Return the (x, y) coordinate for the center point of the cell that contains the specified text.  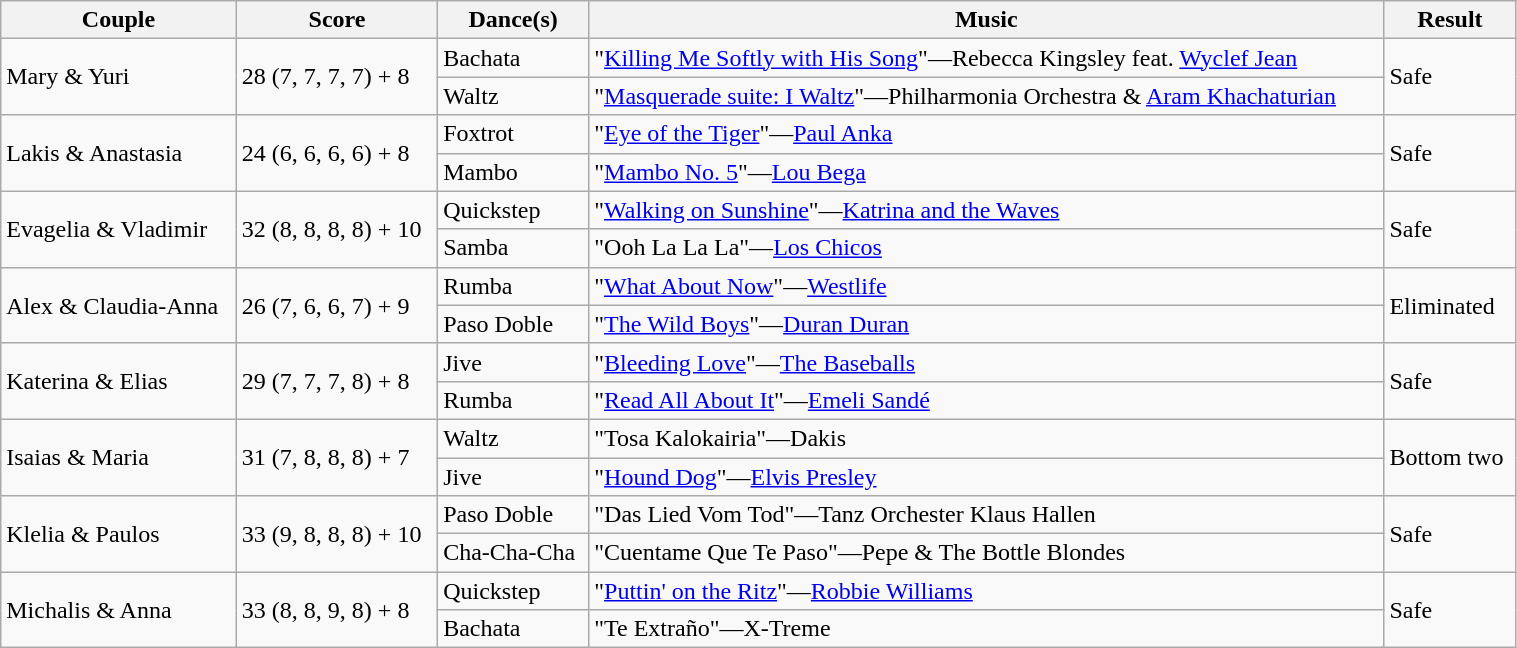
Samba (514, 248)
Lakis & Anastasia (119, 153)
Eliminated (1450, 305)
Result (1450, 20)
Mary & Yuri (119, 77)
Bottom two (1450, 457)
Klelia & Paulos (119, 534)
Cha-Cha-Cha (514, 553)
"Read All About It"—Emeli Sandé (986, 400)
Foxtrot (514, 134)
"Cuentame Que Te Paso"—Pepe & The Bottle Blondes (986, 553)
"The Wild Boys"—Duran Duran (986, 324)
Michalis & Anna (119, 610)
"Bleeding Love"—The Baseballs (986, 362)
"Te Extraño"—X-Treme (986, 629)
"Killing Me Softly with His Song"—Rebecca Kingsley feat. Wyclef Jean (986, 58)
Music (986, 20)
Score (336, 20)
24 (6, 6, 6, 6) + 8 (336, 153)
28 (7, 7, 7, 7) + 8 (336, 77)
"Mambo No. 5"—Lou Bega (986, 172)
Couple (119, 20)
"Puttin' on the Ritz"—Robbie Williams (986, 591)
"Eye of the Tiger"—Paul Anka (986, 134)
29 (7, 7, 7, 8) + 8 (336, 381)
31 (7, 8, 8, 8) + 7 (336, 457)
Katerina & Elias (119, 381)
"Das Lied Vom Tod"—Tanz Orchester Klaus Hallen (986, 515)
"Tosa Kalokairia"—Dakis (986, 438)
Isaias & Maria (119, 457)
26 (7, 6, 6, 7) + 9 (336, 305)
33 (9, 8, 8, 8) + 10 (336, 534)
Dance(s) (514, 20)
"Hound Dog"—Elvis Presley (986, 477)
"What About Now"—Westlife (986, 286)
"Walking on Sunshine"—Katrina and the Waves (986, 210)
33 (8, 8, 9, 8) + 8 (336, 610)
"Masquerade suite: I Waltz"—Philharmonia Orchestra & Aram Khachaturian (986, 96)
"Ooh La La La"—Los Chicos (986, 248)
Alex & Claudia-Anna (119, 305)
Mambo (514, 172)
Evagelia & Vladimir (119, 229)
32 (8, 8, 8, 8) + 10 (336, 229)
